Search for the cell housing the specified text and yield its (X, Y) center coordinate. 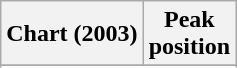
Chart (2003) (72, 34)
Peakposition (189, 34)
